Provide the [x, y] coordinate of the cell's center where the given text is located.  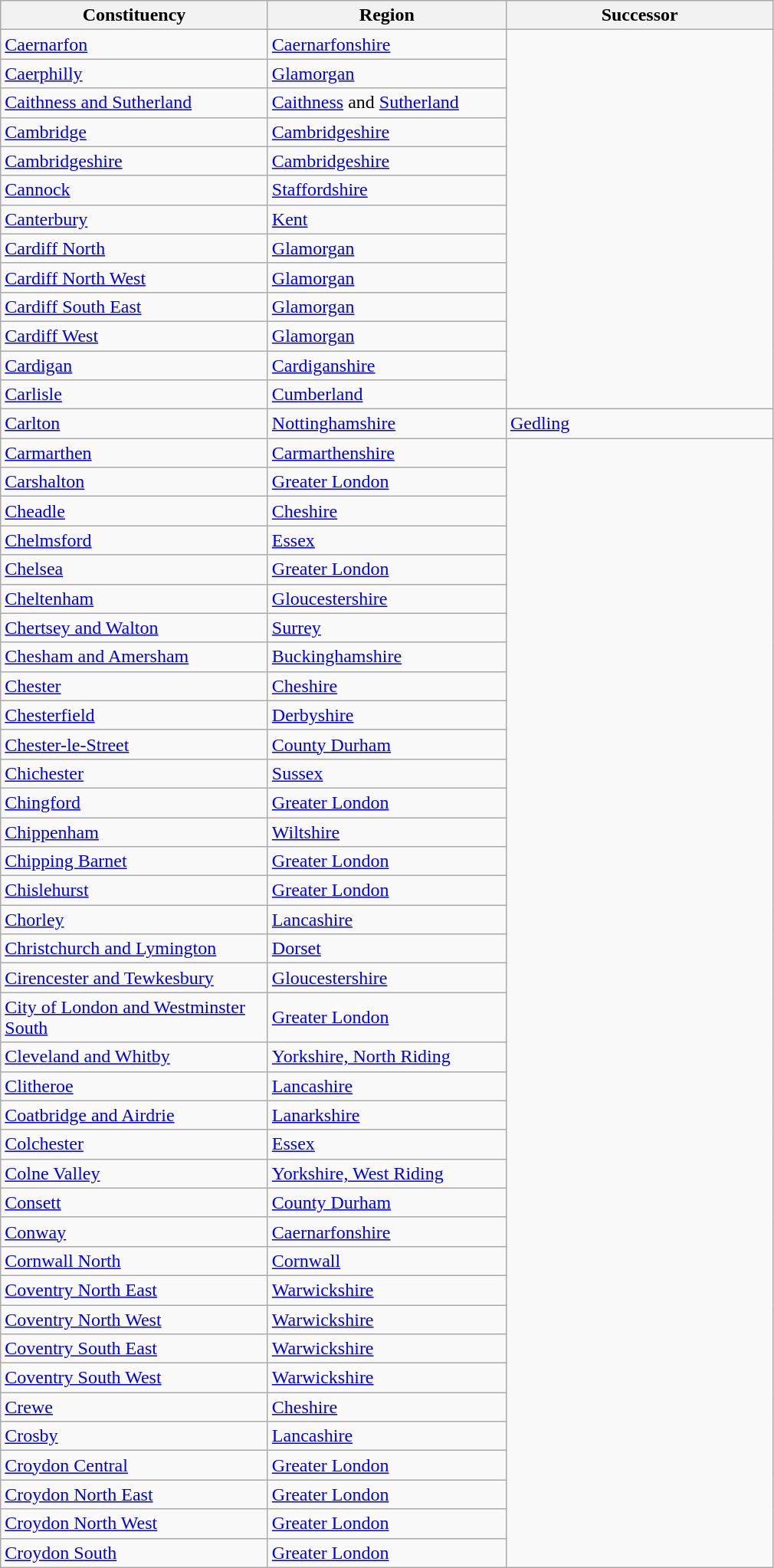
Cornwall North [135, 1261]
Cleveland and Whitby [135, 1057]
Coventry North West [135, 1319]
Colne Valley [135, 1173]
Croydon North West [135, 1524]
Cirencester and Tewkesbury [135, 978]
Coatbridge and Airdrie [135, 1115]
Cheltenham [135, 599]
Sussex [386, 773]
Croydon South [135, 1553]
Chesham and Amersham [135, 657]
Cheadle [135, 511]
Clitheroe [135, 1086]
Buckinghamshire [386, 657]
Surrey [386, 628]
Chelmsford [135, 540]
Region [386, 15]
Croydon North East [135, 1494]
City of London and Westminster South [135, 1018]
Croydon Central [135, 1465]
Colchester [135, 1144]
Coventry South West [135, 1378]
Chipping Barnet [135, 861]
Christchurch and Lymington [135, 949]
Yorkshire, North Riding [386, 1057]
Chertsey and Walton [135, 628]
Cambridge [135, 132]
Cardiff South East [135, 307]
Crewe [135, 1407]
Carmarthen [135, 453]
Chelsea [135, 569]
Nottinghamshire [386, 424]
Cardigan [135, 366]
Cardiganshire [386, 366]
Chichester [135, 773]
Cardiff North West [135, 277]
Gedling [639, 424]
Chislehurst [135, 891]
Chesterfield [135, 715]
Chester [135, 686]
Cumberland [386, 395]
Chorley [135, 920]
Wiltshire [386, 832]
Carlisle [135, 395]
Coventry North East [135, 1290]
Chester-le-Street [135, 744]
Kent [386, 219]
Coventry South East [135, 1349]
Successor [639, 15]
Consett [135, 1202]
Cannock [135, 190]
Carlton [135, 424]
Carmarthenshire [386, 453]
Cornwall [386, 1261]
Canterbury [135, 219]
Lanarkshire [386, 1115]
Conway [135, 1232]
Cardiff West [135, 336]
Derbyshire [386, 715]
Staffordshire [386, 190]
Chippenham [135, 832]
Dorset [386, 949]
Chingford [135, 802]
Caerphilly [135, 74]
Carshalton [135, 482]
Constituency [135, 15]
Cardiff North [135, 248]
Crosby [135, 1436]
Caernarfon [135, 44]
Yorkshire, West Riding [386, 1173]
